Detect which cell encompasses the target text, then output its (x, y) center coordinate. 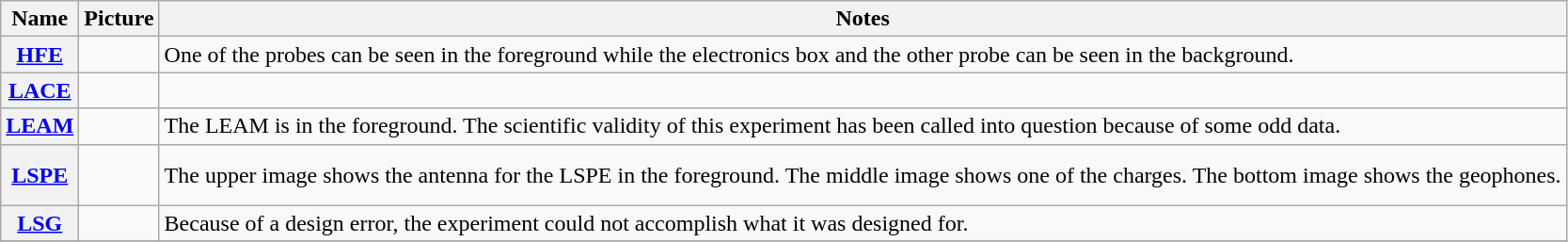
The LEAM is in the foreground. The scientific validity of this experiment has been called into question because of some odd data. (863, 126)
One of the probes can be seen in the foreground while the electronics box and the other probe can be seen in the background. (863, 55)
Name (40, 19)
HFE (40, 55)
Notes (863, 19)
LSPE (40, 175)
Picture (119, 19)
The upper image shows the antenna for the LSPE in the foreground. The middle image shows one of the charges. The bottom image shows the geophones. (863, 175)
LSG (40, 223)
Because of a design error, the experiment could not accomplish what it was designed for. (863, 223)
LACE (40, 90)
LEAM (40, 126)
